From the cell containing the given text, extract its center point as (x, y) coordinate. 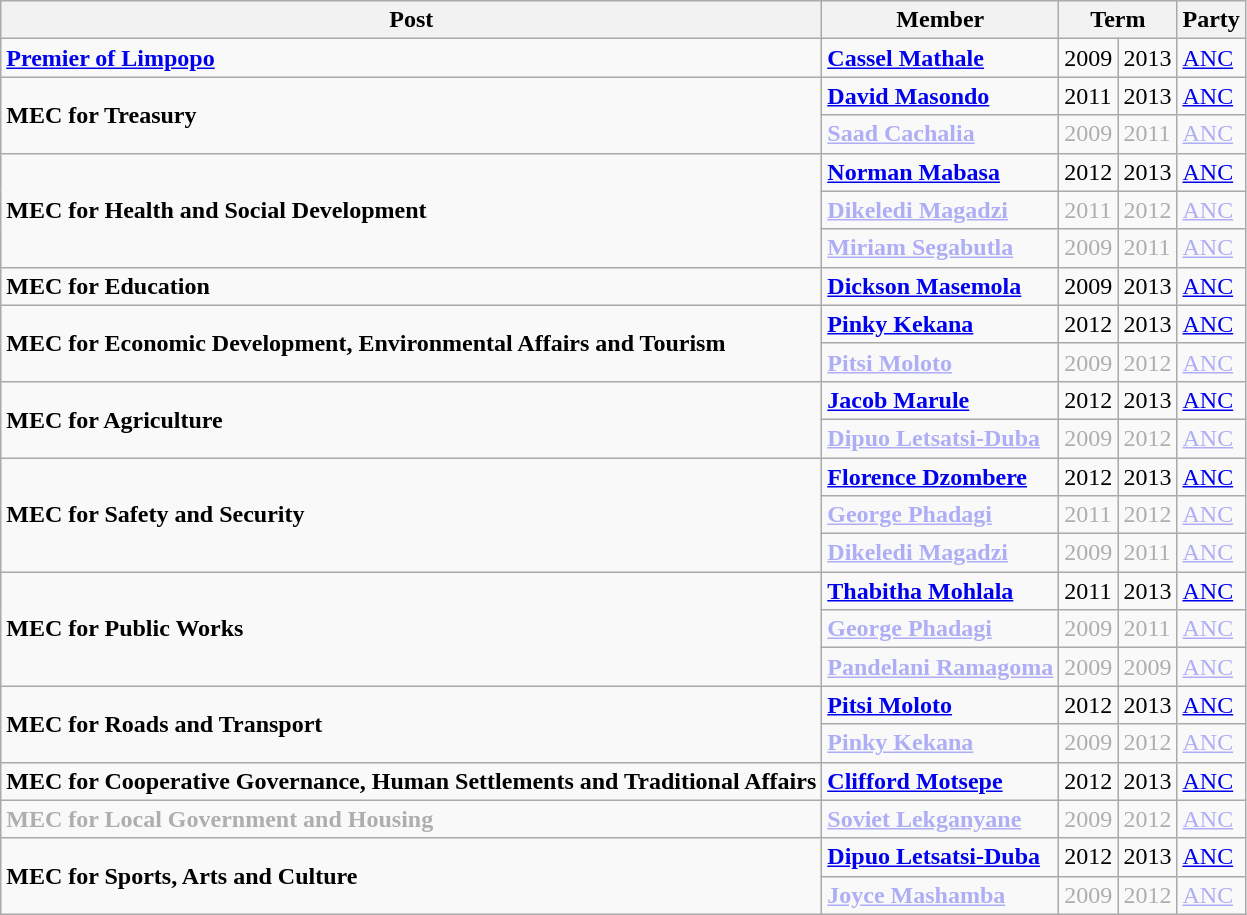
MEC for Roads and Transport (412, 724)
Joyce Mashamba (940, 895)
Term (1118, 20)
Jacob Marule (940, 400)
MEC for Sports, Arts and Culture (412, 876)
Member (940, 20)
Saad Cachalia (940, 134)
Pandelani Ramagoma (940, 667)
Thabitha Mohlala (940, 591)
MEC for Cooperative Governance, Human Settlements and Traditional Affairs (412, 781)
Party (1211, 20)
MEC for Safety and Security (412, 515)
Premier of Limpopo (412, 58)
Florence Dzombere (940, 477)
MEC for Treasury (412, 115)
Miriam Segabutla (940, 248)
Dickson Masemola (940, 286)
MEC for Local Government and Housing (412, 819)
Cassel Mathale (940, 58)
MEC for Economic Development, Environmental Affairs and Tourism (412, 343)
MEC for Education (412, 286)
David Masondo (940, 96)
Norman Mabasa (940, 172)
MEC for Health and Social Development (412, 210)
Clifford Motsepe (940, 781)
Post (412, 20)
MEC for Public Works (412, 629)
Soviet Lekganyane (940, 819)
MEC for Agriculture (412, 419)
